Locate the cell with the specified text and output its [X, Y] center coordinate. 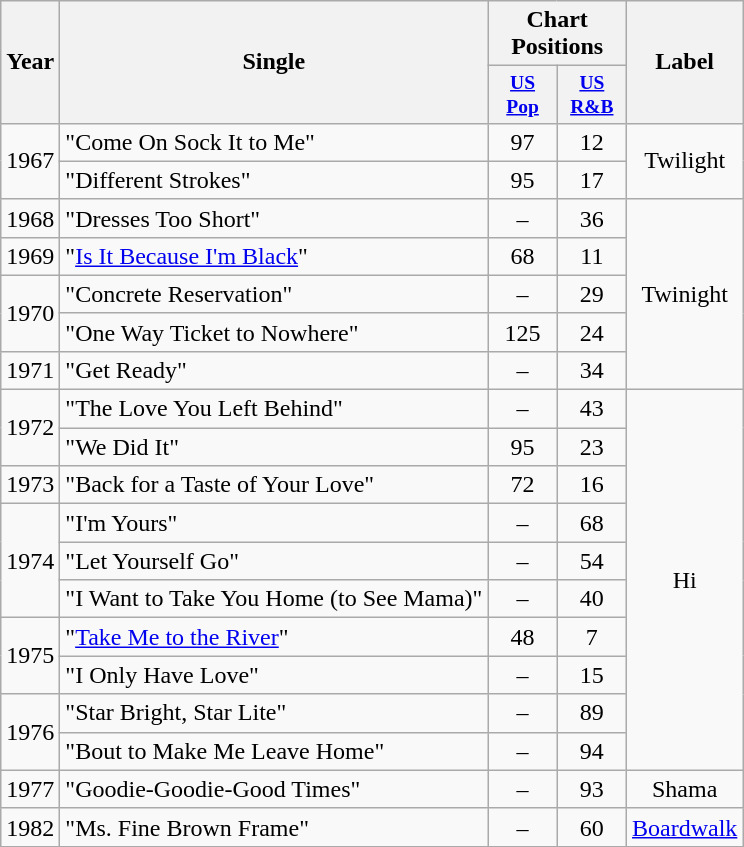
36 [592, 218]
34 [592, 370]
US Pop [522, 94]
7 [592, 637]
Single [274, 62]
16 [592, 485]
1975 [30, 656]
125 [522, 332]
"The Love You Left Behind" [274, 409]
24 [592, 332]
"Take Me to the River" [274, 637]
1971 [30, 370]
"Star Bright, Star Lite" [274, 713]
"We Did It" [274, 447]
23 [592, 447]
94 [592, 751]
"Back for a Taste of Your Love" [274, 485]
"Get Ready" [274, 370]
1968 [30, 218]
"I'm Yours" [274, 523]
1972 [30, 428]
"Bout to Make Me Leave Home" [274, 751]
12 [592, 142]
"Concrete Reservation" [274, 294]
89 [592, 713]
1967 [30, 161]
"Come On Sock It to Me" [274, 142]
11 [592, 256]
93 [592, 789]
72 [522, 485]
"Is It Because I'm Black" [274, 256]
1982 [30, 827]
Chart Positions [558, 34]
48 [522, 637]
Hi [684, 580]
Label [684, 62]
Twinight [684, 294]
"One Way Ticket to Nowhere" [274, 332]
17 [592, 180]
1969 [30, 256]
1970 [30, 313]
Twilight [684, 161]
43 [592, 409]
"Let Yourself Go" [274, 561]
Shama [684, 789]
60 [592, 827]
Boardwalk [684, 827]
Year [30, 62]
29 [592, 294]
97 [522, 142]
"I Want to Take You Home (to See Mama)" [274, 599]
USR&B [592, 94]
"Goodie-Goodie-Good Times" [274, 789]
"I Only Have Love" [274, 675]
54 [592, 561]
1976 [30, 732]
"Ms. Fine Brown Frame" [274, 827]
"Dresses Too Short" [274, 218]
1973 [30, 485]
"Different Strokes" [274, 180]
40 [592, 599]
15 [592, 675]
1974 [30, 561]
1977 [30, 789]
